Extract the (X, Y) coordinate from the center of the cell holding the provided text.  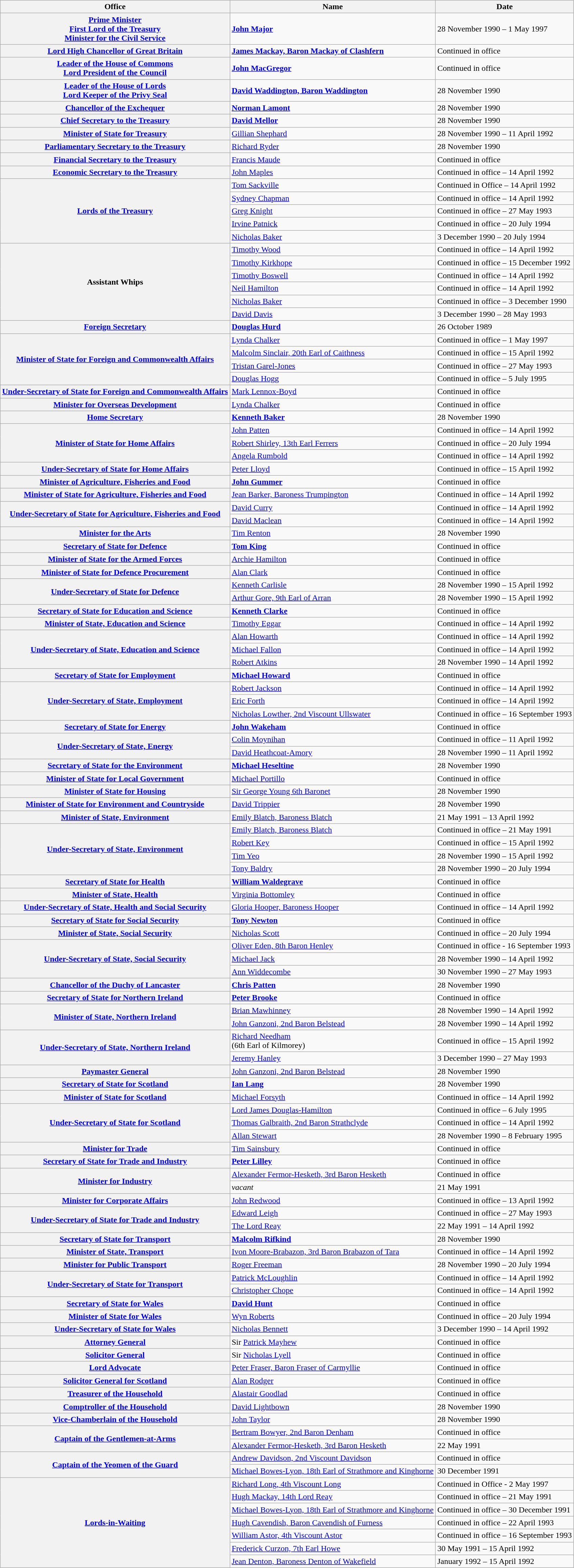
3 December 1990 – 14 April 1992 (505, 1329)
Douglas Hogg (333, 378)
Jean Denton, Baroness Denton of Wakefield (333, 1561)
Under-Secretary of State, Health and Social Security (115, 907)
Sir George Young 6th Baronet (333, 791)
Tim Renton (333, 533)
Solicitor General (115, 1355)
Under-Secretary of State, Northern Ireland (115, 1048)
21 May 1991 – 13 April 1992 (505, 817)
Douglas Hurd (333, 327)
January 1992 – 15 April 1992 (505, 1561)
Kenneth Clarke (333, 611)
Continued in Office – 14 April 1992 (505, 185)
Kenneth Baker (333, 417)
Peter Brooke (333, 997)
vacant (333, 1187)
Economic Secretary to the Treasury (115, 172)
Christopher Chope (333, 1291)
Minister of State for Local Government (115, 778)
Colin Moynihan (333, 740)
Secretary of State for Employment (115, 675)
Under-Secretary of State for Defence (115, 591)
Parliamentary Secretary to the Treasury (115, 146)
Minister for Overseas Development (115, 404)
Continued in office - 16 September 1993 (505, 946)
Gloria Hooper, Baroness Hooper (333, 907)
Hugh Mackay, 14th Lord Reay (333, 1497)
Under-Secretary of State for Home Affairs (115, 469)
Tony Newton (333, 920)
John Maples (333, 172)
Robert Jackson (333, 688)
Under-Secretary of State for Wales (115, 1329)
Richard Needham(6th Earl of Kilmorey) (333, 1041)
Ann Widdecombe (333, 972)
Secretary of State for Energy (115, 727)
Andrew Davidson, 2nd Viscount Davidson (333, 1458)
Secretary of State for Social Security (115, 920)
Michael Heseltine (333, 765)
Under-Secretary of State for Trade and Industry (115, 1219)
Under-Secretary of State, Environment (115, 849)
Michael Howard (333, 675)
30 November 1990 – 27 May 1993 (505, 972)
Secretary of State for Northern Ireland (115, 997)
Tim Sainsbury (333, 1149)
Irvine Patnick (333, 224)
Alan Clark (333, 572)
Minister of State, Education and Science (115, 624)
Continued in office – 30 December 1991 (505, 1510)
Leader of the House of CommonsLord President of the Council (115, 68)
Peter Fraser, Baron Fraser of Carmyllie (333, 1368)
Foreign Secretary (115, 327)
Robert Shirley, 13th Earl Ferrers (333, 443)
3 December 1990 – 20 July 1994 (505, 237)
Under-Secretary of State for Agriculture, Fisheries and Food (115, 514)
Jeremy Hanley (333, 1058)
Captain of the Gentlemen-at-Arms (115, 1439)
Treasurer of the Household (115, 1394)
Continued in office – 15 December 1992 (505, 263)
Under-Secretary of State for Transport (115, 1284)
22 May 1991 – 14 April 1992 (505, 1226)
Lord James Douglas-Hamilton (333, 1110)
Thomas Galbraith, 2nd Baron Strathclyde (333, 1123)
Brian Mawhinney (333, 1010)
26 October 1989 (505, 327)
Ivon Moore-Brabazon, 3rd Baron Brabazon of Tara (333, 1252)
Alastair Goodlad (333, 1394)
Minister for Trade (115, 1149)
Alan Rodger (333, 1381)
Home Secretary (115, 417)
Sir Patrick Mayhew (333, 1342)
Sir Nicholas Lyell (333, 1355)
Continued in office – 22 April 1993 (505, 1523)
John Patten (333, 430)
Paymaster General (115, 1071)
Financial Secretary to the Treasury (115, 159)
Chancellor of the Duchy of Lancaster (115, 985)
James Mackay, Baron Mackay of Clashfern (333, 51)
3 December 1990 – 27 May 1993 (505, 1058)
Allan Stewart (333, 1136)
Under-Secretary of State, Employment (115, 701)
Secretary of State for Scotland (115, 1084)
Kenneth Carlisle (333, 585)
Bertram Bowyer, 2nd Baron Denham (333, 1432)
Chancellor of the Exchequer (115, 108)
Minister of State, Northern Ireland (115, 1017)
Jean Barker, Baroness Trumpington (333, 495)
30 May 1991 – 15 April 1992 (505, 1548)
John Wakeham (333, 727)
Minister of State, Health (115, 894)
28 November 1990 – 8 February 1995 (505, 1136)
Minister for Corporate Affairs (115, 1200)
Minister of State for Treasury (115, 133)
David Curry (333, 508)
Vice-Chamberlain of the Household (115, 1419)
John Redwood (333, 1200)
Francis Maude (333, 159)
21 May 1991 (505, 1187)
Archie Hamilton (333, 559)
David Davis (333, 314)
Secretary of State for Trade and Industry (115, 1161)
David Waddington, Baron Waddington (333, 90)
Malcolm Sinclair, 20th Earl of Caithness (333, 353)
Peter Lilley (333, 1161)
Robert Atkins (333, 662)
Robert Key (333, 843)
Continued in office – 5 July 1995 (505, 378)
The Lord Reay (333, 1226)
28 November 1990 – 1 May 1997 (505, 29)
Eric Forth (333, 701)
Continued in office – 3 December 1990 (505, 301)
Minister of State for the Armed Forces (115, 559)
Michael Fallon (333, 649)
David Mellor (333, 121)
Richard Long, 4th Viscount Long (333, 1484)
Office (115, 7)
John Taylor (333, 1419)
Michael Portillo (333, 778)
Minister of State for Scotland (115, 1097)
Ian Lang (333, 1084)
Lord Advocate (115, 1368)
Lords-in-Waiting (115, 1523)
Greg Knight (333, 211)
David Hunt (333, 1303)
Lord High Chancellor of Great Britain (115, 51)
Neil Hamilton (333, 288)
Secretary of State for Education and Science (115, 611)
Minister of State, Social Security (115, 933)
Solicitor General for Scotland (115, 1381)
William Astor, 4th Viscount Astor (333, 1535)
Virginia Bottomley (333, 894)
Arthur Gore, 9th Earl of Arran (333, 598)
Secretary of State for Wales (115, 1303)
Under-Secretary of State, Energy (115, 746)
Continued in office – 6 July 1995 (505, 1110)
Timothy Wood (333, 250)
Chief Secretary to the Treasury (115, 121)
Chris Patten (333, 985)
Timothy Eggar (333, 624)
Wyn Roberts (333, 1316)
Mark Lennox-Boyd (333, 391)
Leader of the House of LordsLord Keeper of the Privy Seal (115, 90)
Secretary of State for Transport (115, 1239)
Lords of the Treasury (115, 211)
Under-Secretary of State, Education and Science (115, 649)
Continued in Office - 2 May 1997 (505, 1484)
Tony Baldry (333, 869)
Name (333, 7)
Under-Secretary of State for Scotland (115, 1123)
Minister for Industry (115, 1181)
Patrick McLoughlin (333, 1278)
Prime MinisterFirst Lord of the TreasuryMinister for the Civil Service (115, 29)
Minister of State for Defence Procurement (115, 572)
Alan Howarth (333, 637)
Minister for the Arts (115, 533)
Edward Leigh (333, 1213)
Minister of Agriculture, Fisheries and Food (115, 482)
Continued in office – 11 April 1992 (505, 740)
Tristan Garel-Jones (333, 366)
David Lightbown (333, 1406)
Secretary of State for Defence (115, 546)
Minister of State for Home Affairs (115, 443)
Tim Yeo (333, 856)
Michael Forsyth (333, 1097)
Tom King (333, 546)
Continued in office – 13 April 1992 (505, 1200)
Nicholas Scott (333, 933)
Frederick Curzon, 7th Earl Howe (333, 1548)
Oliver Eden, 8th Baron Henley (333, 946)
John MacGregor (333, 68)
David Trippier (333, 804)
Date (505, 7)
Secretary of State for Health (115, 882)
Continued in office – 1 May 1997 (505, 340)
John Major (333, 29)
Richard Ryder (333, 146)
Nicholas Bennett (333, 1329)
Minister of State for Housing (115, 791)
Minister for Public Transport (115, 1265)
3 December 1990 – 28 May 1993 (505, 314)
Tom Sackville (333, 185)
Attorney General (115, 1342)
Michael Jack (333, 959)
Under-Secretary of State, Social Security (115, 959)
Comptroller of the Household (115, 1406)
Captain of the Yeomen of the Guard (115, 1465)
Malcolm Rifkind (333, 1239)
Nicholas Lowther, 2nd Viscount Ullswater (333, 714)
Minister of State, Transport (115, 1252)
William Waldegrave (333, 882)
Minister of State for Environment and Countryside (115, 804)
Norman Lamont (333, 108)
Minister of State for Agriculture, Fisheries and Food (115, 495)
30 December 1991 (505, 1471)
Timothy Boswell (333, 275)
Roger Freeman (333, 1265)
David Maclean (333, 520)
Angela Rumbold (333, 456)
22 May 1991 (505, 1445)
Peter Lloyd (333, 469)
Sydney Chapman (333, 198)
Assistant Whips (115, 282)
Secretary of State for the Environment (115, 765)
Minister of State for Foreign and Commonwealth Affairs (115, 359)
Timothy Kirkhope (333, 263)
Minister of State, Environment (115, 817)
Minister of State for Wales (115, 1316)
John Gummer (333, 482)
Under-Secretary of State for Foreign and Commonwealth Affairs (115, 391)
David Heathcoat-Amory (333, 752)
Gillian Shephard (333, 133)
Hugh Cavendish, Baron Cavendish of Furness (333, 1523)
